Extract the (X, Y) coordinate from the center of the cell holding the provided text.  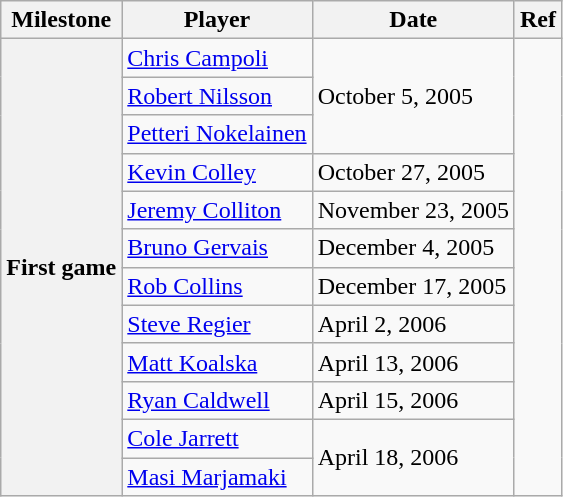
April 15, 2006 (413, 400)
April 2, 2006 (413, 324)
Cole Jarrett (217, 438)
Matt Koalska (217, 362)
April 18, 2006 (413, 457)
Date (413, 20)
November 23, 2005 (413, 210)
December 4, 2005 (413, 248)
Chris Campoli (217, 58)
Steve Regier (217, 324)
First game (62, 268)
Ref (538, 20)
Bruno Gervais (217, 248)
Kevin Colley (217, 172)
December 17, 2005 (413, 286)
Jeremy Colliton (217, 210)
October 27, 2005 (413, 172)
Player (217, 20)
Milestone (62, 20)
April 13, 2006 (413, 362)
October 5, 2005 (413, 96)
Masi Marjamaki (217, 477)
Petteri Nokelainen (217, 134)
Robert Nilsson (217, 96)
Ryan Caldwell (217, 400)
Rob Collins (217, 286)
